Determine the (X, Y) coordinate at the center of the cell enclosing the given text.  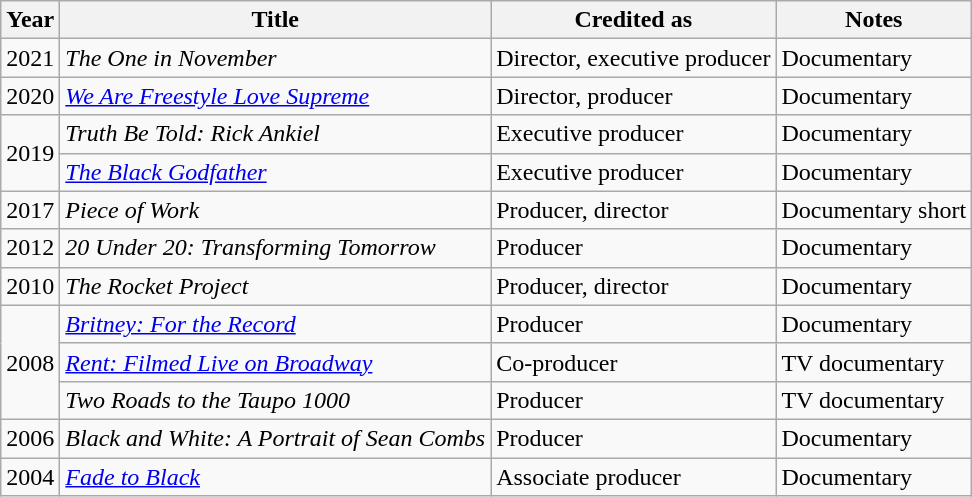
Notes (874, 20)
We Are Freestyle Love Supreme (276, 96)
Piece of Work (276, 210)
The One in November (276, 58)
2017 (30, 210)
2008 (30, 362)
2010 (30, 286)
Associate producer (634, 477)
Director, producer (634, 96)
Rent: Filmed Live on Broadway (276, 362)
2004 (30, 477)
Britney: For the Record (276, 324)
Co-producer (634, 362)
Documentary short (874, 210)
Title (276, 20)
20 Under 20: Transforming Tomorrow (276, 248)
The Rocket Project (276, 286)
The Black Godfather (276, 172)
2020 (30, 96)
Credited as (634, 20)
2021 (30, 58)
2012 (30, 248)
2019 (30, 153)
Truth Be Told: Rick Ankiel (276, 134)
Fade to Black (276, 477)
Director, executive producer (634, 58)
2006 (30, 438)
Year (30, 20)
Two Roads to the Taupo 1000 (276, 400)
Black and White: A Portrait of Sean Combs (276, 438)
